Scan for the cell matching the given text and deliver its (X, Y) coordinate at center. 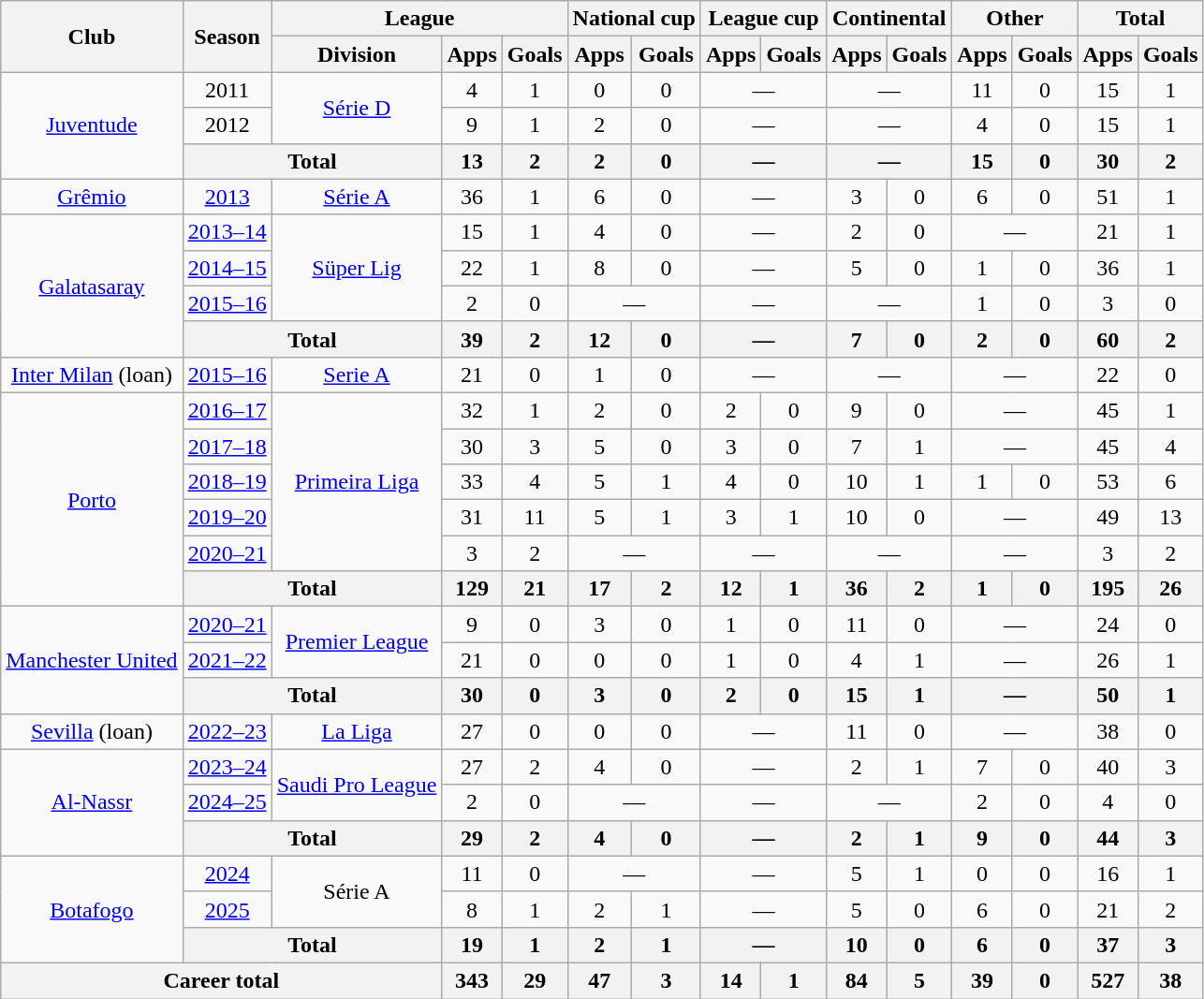
17 (599, 589)
44 (1108, 838)
Primeira Liga (357, 481)
53 (1108, 482)
33 (472, 482)
2014–15 (227, 268)
32 (472, 410)
Premier League (357, 642)
League cup (763, 19)
Porto (92, 499)
37 (1108, 945)
16 (1108, 874)
31 (472, 518)
League (419, 19)
14 (730, 980)
50 (1108, 696)
60 (1108, 339)
Season (227, 37)
Série D (357, 108)
Al-Nassr (92, 802)
2013 (227, 197)
2024 (227, 874)
2012 (227, 125)
Division (357, 54)
343 (472, 980)
Club (92, 37)
Süper Lig (357, 268)
Saudi Pro League (357, 785)
Other (1015, 19)
2013–14 (227, 232)
129 (472, 589)
49 (1108, 518)
National cup (634, 19)
Manchester United (92, 660)
Career total (221, 980)
2018–19 (227, 482)
2024–25 (227, 802)
2019–20 (227, 518)
2025 (227, 909)
2017–18 (227, 447)
2011 (227, 90)
195 (1108, 589)
19 (472, 945)
84 (857, 980)
527 (1108, 980)
Botafogo (92, 909)
47 (599, 980)
Sevilla (loan) (92, 731)
Juventude (92, 125)
40 (1108, 767)
24 (1108, 624)
Inter Milan (loan) (92, 375)
2023–24 (227, 767)
51 (1108, 197)
2022–23 (227, 731)
Grêmio (92, 197)
Continental (889, 19)
La Liga (357, 731)
Serie A (357, 375)
Galatasaray (92, 286)
2021–22 (227, 660)
2016–17 (227, 410)
